From the cell containing the given text, extract its center point as [X, Y] coordinate. 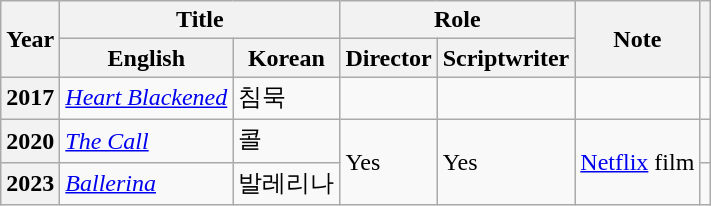
2020 [30, 140]
Scriptwriter [506, 58]
Heart Blackened [146, 98]
발레리나 [286, 184]
The Call [146, 140]
Note [638, 39]
English [146, 58]
침묵 [286, 98]
Year [30, 39]
Director [388, 58]
Title [200, 20]
2017 [30, 98]
Role [458, 20]
Ballerina [146, 184]
2023 [30, 184]
콜 [286, 140]
Netflix film [638, 162]
Korean [286, 58]
